Capture the cell that displays the provided text and extract its (x, y) central coordinate. 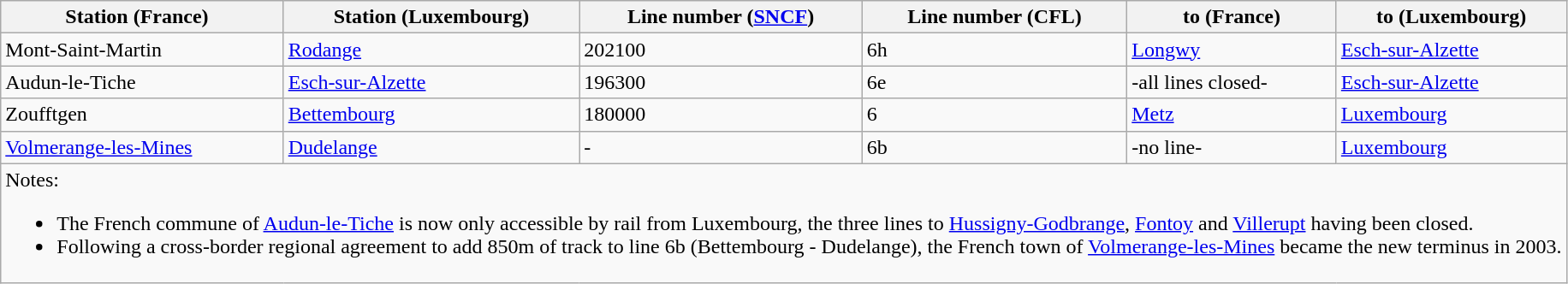
to (France) (1232, 17)
-all lines closed- (1232, 82)
Station (Luxembourg) (431, 17)
Mont-Saint-Martin (142, 50)
Metz (1232, 115)
-no line- (1232, 147)
Line number (SNCF) (721, 17)
Station (France) (142, 17)
Zoufftgen (142, 115)
6e (995, 82)
- (721, 147)
6h (995, 50)
6b (995, 147)
196300 (721, 82)
6 (995, 115)
Longwy (1232, 50)
Audun-le-Tiche (142, 82)
to (Luxembourg) (1452, 17)
Dudelange (431, 147)
202100 (721, 50)
Rodange (431, 50)
Volmerange-les-Mines (142, 147)
Line number (CFL) (995, 17)
180000 (721, 115)
Bettembourg (431, 115)
